Return [X, Y] of the center of cell containing provided text 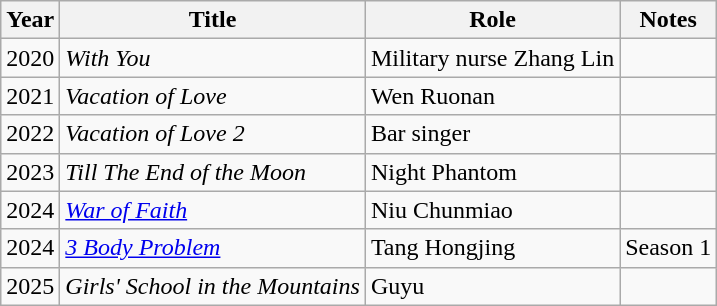
Season 1 [668, 248]
3 Body Problem [213, 248]
Niu Chunmiao [492, 210]
Title [213, 20]
Bar singer [492, 134]
Vacation of Love 2 [213, 134]
Vacation of Love [213, 96]
Till The End of the Moon [213, 172]
Night Phantom [492, 172]
With You [213, 58]
2020 [30, 58]
Guyu [492, 286]
Role [492, 20]
Wen Ruonan [492, 96]
2021 [30, 96]
Tang Hongjing [492, 248]
Notes [668, 20]
Year [30, 20]
2023 [30, 172]
Girls' School in the Mountains [213, 286]
2022 [30, 134]
2025 [30, 286]
Military nurse Zhang Lin [492, 58]
War of Faith [213, 210]
